Output the [x, y] coordinate of the center of the cell containing the given text.  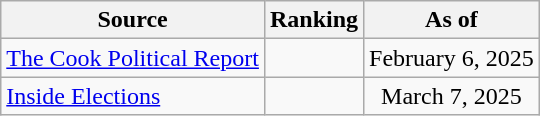
As of [452, 20]
Source [133, 20]
Ranking [314, 20]
Inside Elections [133, 96]
March 7, 2025 [452, 96]
The Cook Political Report [133, 58]
February 6, 2025 [452, 58]
